Detect which cell encompasses the target text, then output its [x, y] center coordinate. 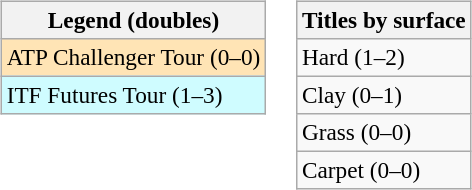
Clay (0–1) [384, 95]
ITF Futures Tour (1–3) [133, 95]
Grass (0–0) [384, 133]
Legend (doubles) [133, 20]
ATP Challenger Tour (0–0) [133, 57]
Carpet (0–0) [384, 171]
Titles by surface [384, 20]
Hard (1–2) [384, 57]
